Search for the cell housing the specified text and yield its [x, y] center coordinate. 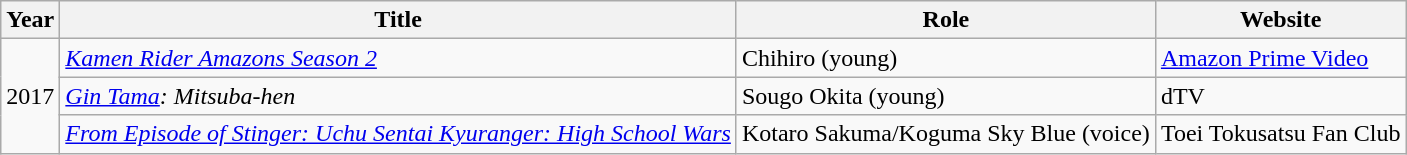
Sougo Okita (young) [946, 96]
dTV [1280, 96]
Kamen Rider Amazons Season 2 [398, 58]
Year [30, 20]
Role [946, 20]
Amazon Prime Video [1280, 58]
Website [1280, 20]
From Episode of Stinger: Uchu Sentai Kyuranger: High School Wars [398, 134]
Chihiro (young) [946, 58]
Kotaro Sakuma/Koguma Sky Blue (voice) [946, 134]
2017 [30, 96]
Toei Tokusatsu Fan Club [1280, 134]
Title [398, 20]
Gin Tama: Mitsuba-hen [398, 96]
